Provide the (X, Y) coordinate of the cell's center where the given text is located.  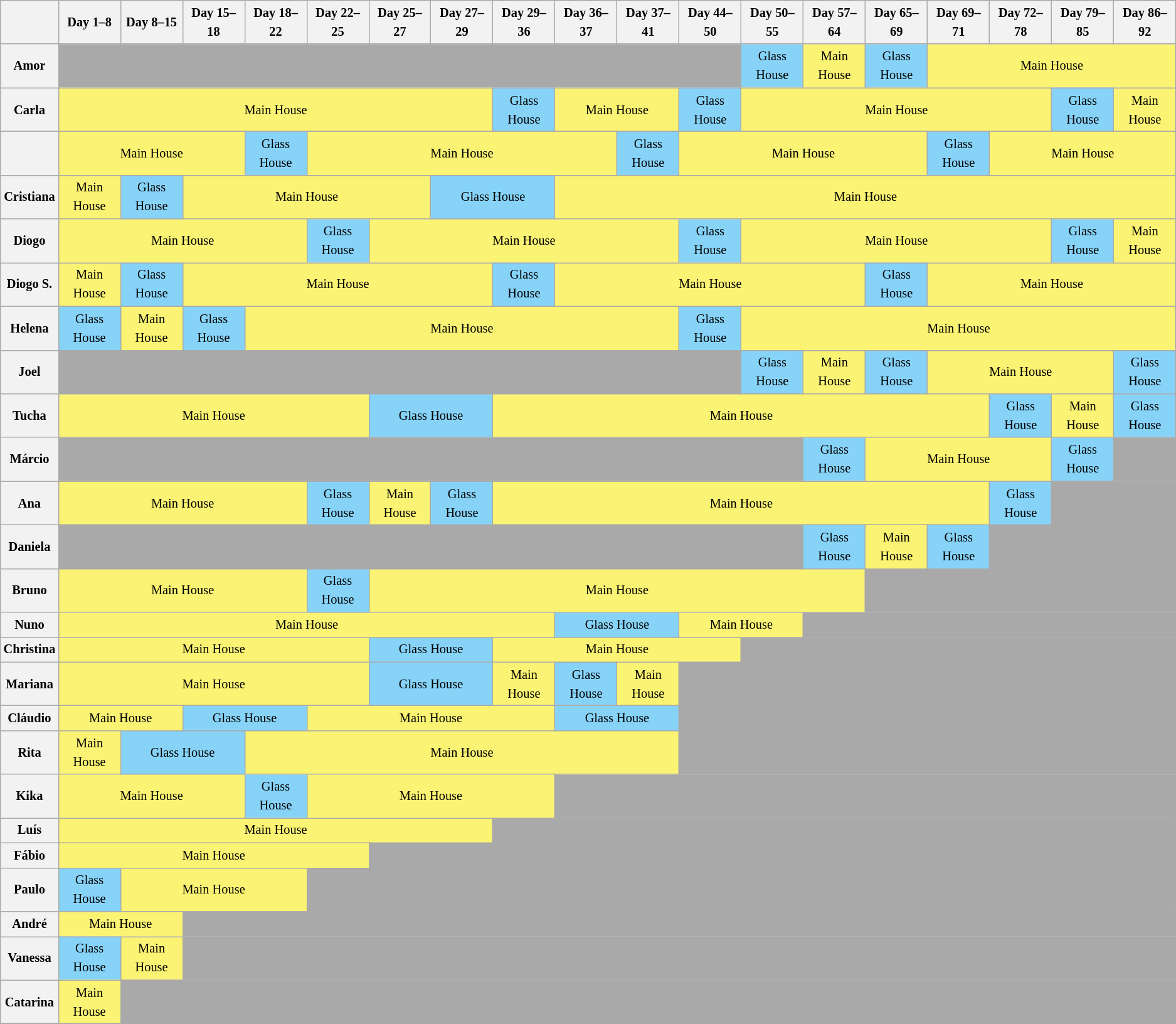
Day 72–78 (1021, 22)
Day 15–18 (213, 22)
Day 37–41 (649, 22)
Fábio (29, 855)
Day 57–64 (834, 22)
Rita (29, 752)
Cristiana (29, 197)
Diogo (29, 241)
Day 27–29 (462, 22)
Mariana (29, 684)
Day 36–37 (586, 22)
Day 65–69 (897, 22)
Day 86–92 (1145, 22)
Diogo S. (29, 284)
Tucha (29, 415)
Day 22–25 (337, 22)
Bruno (29, 590)
Day 25–27 (400, 22)
Day 18–22 (276, 22)
Day 1–8 (89, 22)
Vanessa (29, 958)
Ana (29, 503)
Carla (29, 110)
Day 79–85 (1083, 22)
Day 50–55 (773, 22)
Day 69–71 (958, 22)
Paulo (29, 890)
Luís (29, 830)
Catarina (29, 1002)
Day 8–15 (152, 22)
Joel (29, 372)
Nuno (29, 625)
Cláudio (29, 718)
Amor (29, 66)
Day 29–36 (524, 22)
Day 44–50 (710, 22)
André (29, 924)
Daniela (29, 547)
Christina (29, 649)
Márcio (29, 459)
Helena (29, 328)
Kika (29, 796)
